Return the (X, Y) coordinate for the center point of the cell that contains the specified text.  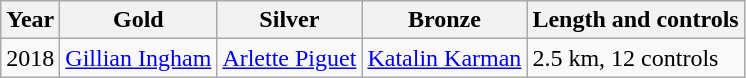
Gillian Ingham (138, 58)
2018 (30, 58)
Katalin Karman (444, 58)
Arlette Piguet (290, 58)
2.5 km, 12 controls (636, 58)
Year (30, 20)
Silver (290, 20)
Bronze (444, 20)
Length and controls (636, 20)
Gold (138, 20)
